Scan for the cell matching the given text and deliver its [X, Y] coordinate at center. 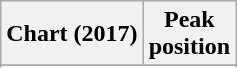
Peak position [189, 34]
Chart (2017) [72, 34]
